Find where the given text appears and provide that cell's center as [x, y] coordinate. 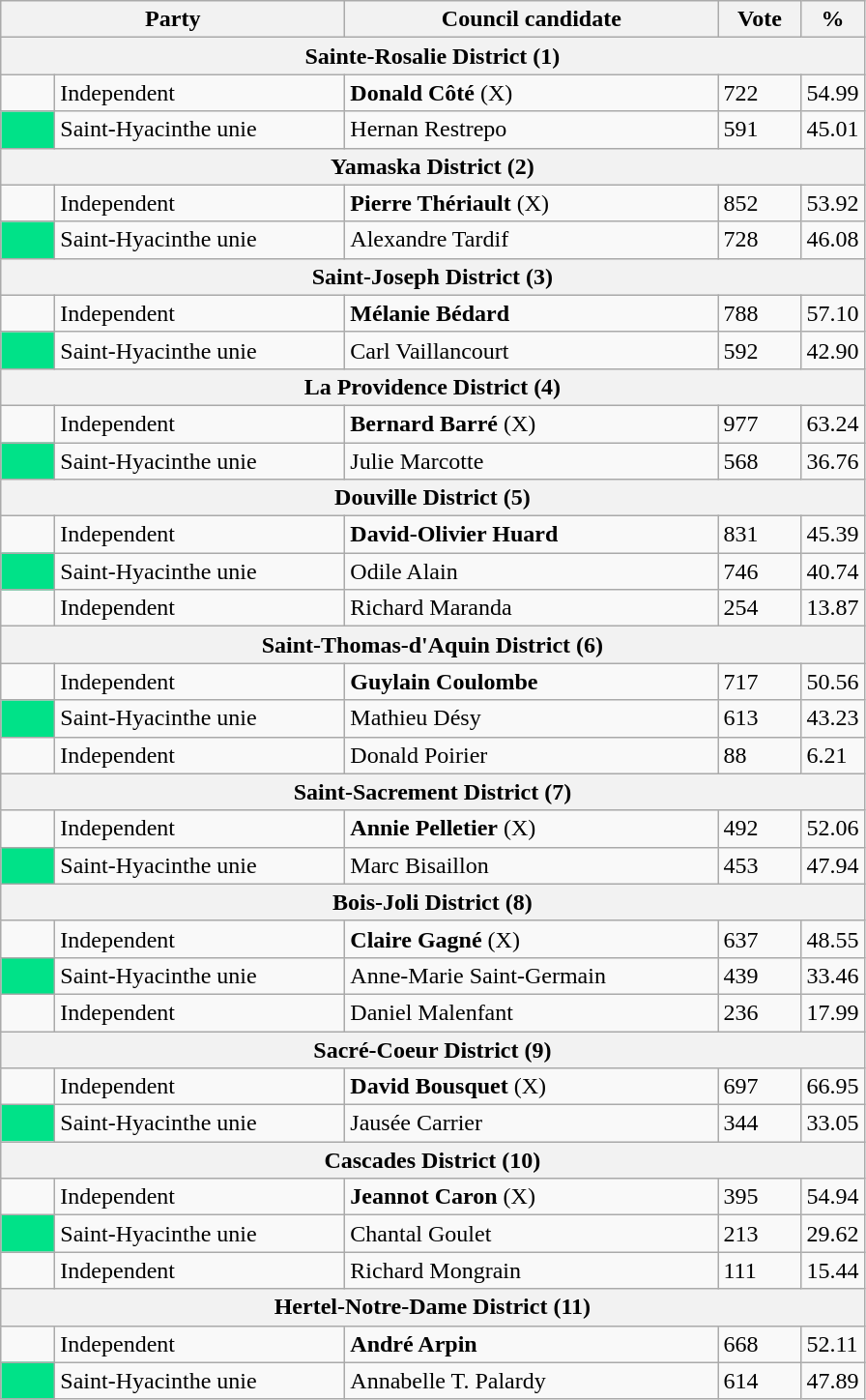
Bernard Barré (X) [532, 423]
13.87 [833, 608]
46.08 [833, 240]
29.62 [833, 1234]
Guylain Coulombe [532, 682]
Party [173, 19]
111 [760, 1270]
977 [760, 423]
48.55 [833, 939]
668 [760, 1344]
254 [760, 608]
40.74 [833, 571]
722 [760, 93]
Vote [760, 19]
Cascades District (10) [433, 1160]
33.05 [833, 1123]
David-Olivier Huard [532, 535]
728 [760, 240]
50.56 [833, 682]
Douville District (5) [433, 498]
Donald Poirier [532, 755]
717 [760, 682]
33.46 [833, 976]
Mathieu Désy [532, 718]
Hertel-Notre-Dame District (11) [433, 1307]
La Providence District (4) [433, 387]
54.99 [833, 93]
6.21 [833, 755]
Carl Vaillancourt [532, 350]
591 [760, 130]
Richard Mongrain [532, 1270]
45.39 [833, 535]
Sainte-Rosalie District (1) [433, 56]
Marc Bisaillon [532, 865]
439 [760, 976]
66.95 [833, 1087]
Hernan Restrepo [532, 130]
47.89 [833, 1381]
David Bousquet (X) [532, 1087]
637 [760, 939]
Pierre Thériault (X) [532, 203]
15.44 [833, 1270]
Saint-Sacrement District (7) [433, 792]
Annabelle T. Palardy [532, 1381]
697 [760, 1087]
613 [760, 718]
Daniel Malenfant [532, 1012]
592 [760, 350]
88 [760, 755]
236 [760, 1012]
Alexandre Tardif [532, 240]
Council candidate [532, 19]
Donald Côté (X) [532, 93]
Mélanie Bédard [532, 313]
54.94 [833, 1197]
213 [760, 1234]
Jeannot Caron (X) [532, 1197]
831 [760, 535]
% [833, 19]
57.10 [833, 313]
52.11 [833, 1344]
568 [760, 461]
Bois-Joli District (8) [433, 902]
Anne-Marie Saint-Germain [532, 976]
Richard Maranda [532, 608]
Chantal Goulet [532, 1234]
Saint-Thomas-d'Aquin District (6) [433, 645]
André Arpin [532, 1344]
Annie Pelletier (X) [532, 829]
Julie Marcotte [532, 461]
53.92 [833, 203]
788 [760, 313]
614 [760, 1381]
17.99 [833, 1012]
Jausée Carrier [532, 1123]
453 [760, 865]
746 [760, 571]
63.24 [833, 423]
42.90 [833, 350]
492 [760, 829]
Sacré-Coeur District (9) [433, 1049]
344 [760, 1123]
Yamaska District (2) [433, 166]
36.76 [833, 461]
395 [760, 1197]
Saint-Joseph District (3) [433, 277]
Odile Alain [532, 571]
45.01 [833, 130]
52.06 [833, 829]
47.94 [833, 865]
43.23 [833, 718]
852 [760, 203]
Claire Gagné (X) [532, 939]
